Output the (x, y) coordinate of the center of the cell containing the given text.  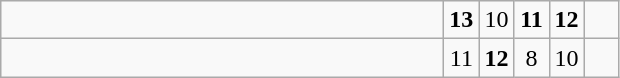
13 (462, 20)
8 (532, 58)
